Extract the [x, y] coordinate from the center of the cell holding the provided text.  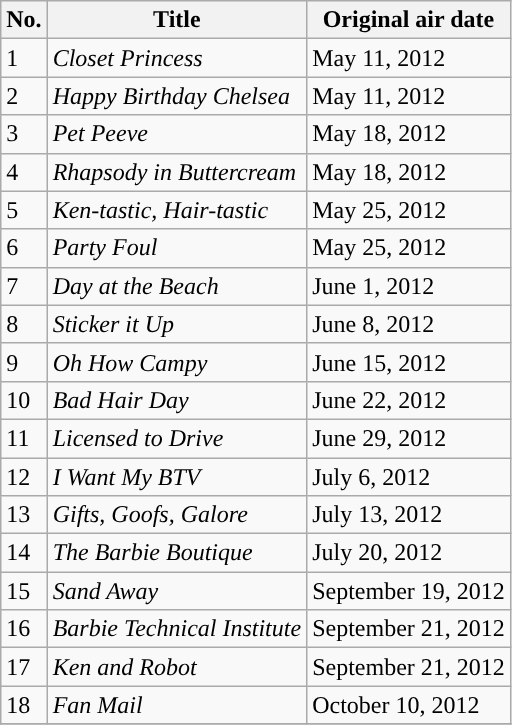
Sticker it Up [176, 324]
12 [24, 477]
Barbie Technical Institute [176, 629]
No. [24, 20]
15 [24, 591]
Oh How Campy [176, 362]
July 20, 2012 [409, 553]
I Want My BTV [176, 477]
7 [24, 286]
8 [24, 324]
Closet Princess [176, 58]
July 6, 2012 [409, 477]
6 [24, 248]
18 [24, 705]
2 [24, 96]
June 22, 2012 [409, 400]
Licensed to Drive [176, 438]
The Barbie Boutique [176, 553]
Bad Hair Day [176, 400]
4 [24, 172]
Rhapsody in Buttercream [176, 172]
Party Foul [176, 248]
Title [176, 20]
9 [24, 362]
17 [24, 667]
June 29, 2012 [409, 438]
10 [24, 400]
June 1, 2012 [409, 286]
June 15, 2012 [409, 362]
June 8, 2012 [409, 324]
Gifts, Goofs, Galore [176, 515]
Ken and Robot [176, 667]
Ken-tastic, Hair-tastic [176, 210]
Pet Peeve [176, 134]
3 [24, 134]
13 [24, 515]
16 [24, 629]
14 [24, 553]
Happy Birthday Chelsea [176, 96]
5 [24, 210]
Sand Away [176, 591]
1 [24, 58]
July 13, 2012 [409, 515]
11 [24, 438]
Day at the Beach [176, 286]
September 19, 2012 [409, 591]
Original air date [409, 20]
Fan Mail [176, 705]
October 10, 2012 [409, 705]
